Return the [X, Y] coordinate for the center point of the cell that contains the specified text.  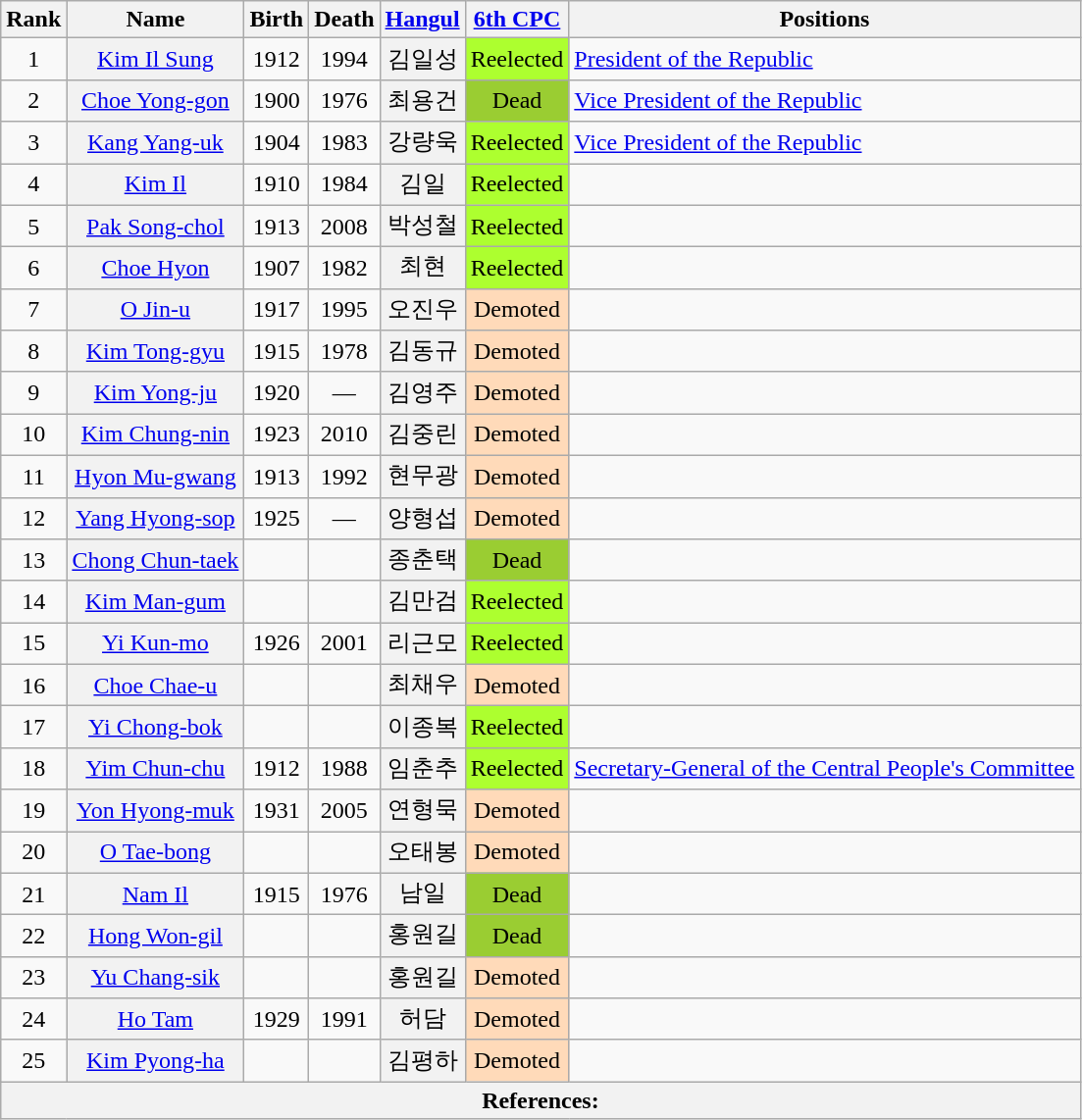
Chong Chun-taek [155, 561]
3 [33, 143]
양형섭 [422, 518]
1984 [344, 184]
8 [33, 351]
1900 [277, 100]
김영주 [422, 392]
2 [33, 100]
1920 [277, 392]
5 [33, 226]
Kim Tong-gyu [155, 351]
20 [33, 853]
1925 [277, 518]
Hangul [422, 20]
Choe Hyon [155, 269]
Yu Chang-sik [155, 977]
Choe Yong-gon [155, 100]
4 [33, 184]
김동규 [422, 351]
Yi Kun-mo [155, 643]
Kim Il Sung [155, 59]
21 [33, 894]
임춘추 [422, 769]
Kim Man-gum [155, 602]
1910 [277, 184]
24 [33, 1020]
2005 [344, 810]
1992 [344, 477]
Kim Pyong-ha [155, 1061]
23 [33, 977]
18 [33, 769]
오태봉 [422, 853]
2001 [344, 643]
9 [33, 392]
1991 [344, 1020]
Yon Hyong-muk [155, 810]
17 [33, 728]
남일 [422, 894]
1904 [277, 143]
13 [33, 561]
Yi Chong-bok [155, 728]
1988 [344, 769]
Choe Chae-u [155, 685]
Positions [824, 20]
강량욱 [422, 143]
이종복 [422, 728]
O Tae-bong [155, 853]
2010 [344, 435]
Hyon Mu-gwang [155, 477]
최채우 [422, 685]
2008 [344, 226]
1994 [344, 59]
현무광 [422, 477]
Kim Yong-ju [155, 392]
16 [33, 685]
11 [33, 477]
Kang Yang-uk [155, 143]
종춘택 [422, 561]
1995 [344, 310]
Secretary-General of the Central People's Committee [824, 769]
김만검 [422, 602]
Yang Hyong-sop [155, 518]
김일 [422, 184]
Hong Won-gil [155, 936]
김중린 [422, 435]
1931 [277, 810]
Name [155, 20]
1929 [277, 1020]
President of the Republic [824, 59]
Nam Il [155, 894]
1923 [277, 435]
7 [33, 310]
References: [541, 1100]
오진우 [422, 310]
1 [33, 59]
Death [344, 20]
1982 [344, 269]
10 [33, 435]
19 [33, 810]
Kim Chung-nin [155, 435]
6th CPC [517, 20]
6 [33, 269]
Birth [277, 20]
1907 [277, 269]
1978 [344, 351]
최현 [422, 269]
리근모 [422, 643]
O Jin-u [155, 310]
김평하 [422, 1061]
14 [33, 602]
최용건 [422, 100]
Rank [33, 20]
연형묵 [422, 810]
12 [33, 518]
Pak Song-chol [155, 226]
Ho Tam [155, 1020]
15 [33, 643]
1926 [277, 643]
25 [33, 1061]
Kim Il [155, 184]
1983 [344, 143]
허담 [422, 1020]
Yim Chun-chu [155, 769]
22 [33, 936]
1917 [277, 310]
김일성 [422, 59]
박성철 [422, 226]
